Identify which cell holds the provided text, then report its (x, y) central coordinate. 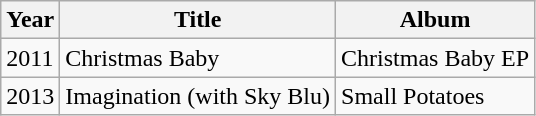
Year (30, 20)
Christmas Baby (198, 58)
Imagination (with Sky Blu) (198, 96)
Christmas Baby EP (436, 58)
Small Potatoes (436, 96)
Title (198, 20)
Album (436, 20)
2013 (30, 96)
2011 (30, 58)
